Extract the [X, Y] coordinate from the center of the cell holding the provided text.  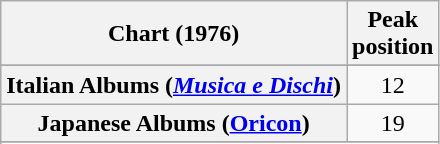
Peakposition [393, 34]
19 [393, 123]
Japanese Albums (Oricon) [174, 123]
Chart (1976) [174, 34]
Italian Albums (Musica e Dischi) [174, 85]
12 [393, 85]
